Capture the cell that displays the provided text and extract its [x, y] central coordinate. 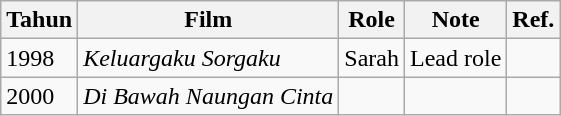
Di Bawah Naungan Cinta [208, 96]
1998 [40, 58]
Tahun [40, 20]
Film [208, 20]
Role [372, 20]
Lead role [455, 58]
Note [455, 20]
Keluargaku Sorgaku [208, 58]
Sarah [372, 58]
2000 [40, 96]
Ref. [534, 20]
